Capture the cell that displays the provided text and extract its [X, Y] central coordinate. 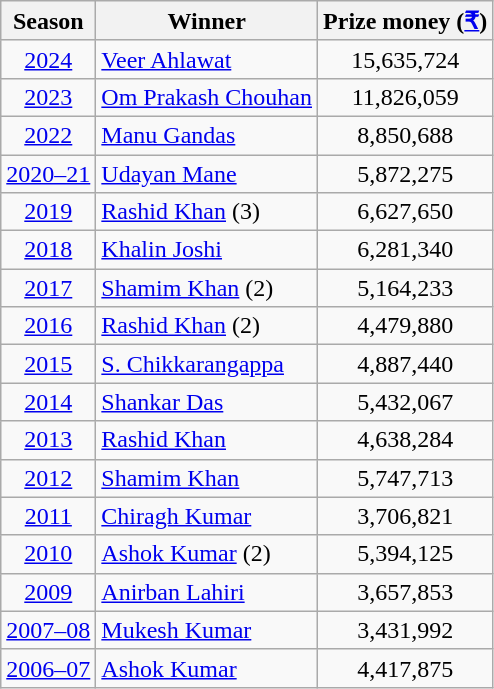
5,394,125 [406, 554]
5,872,275 [406, 173]
4,638,284 [406, 440]
5,164,233 [406, 288]
8,850,688 [406, 135]
3,431,992 [406, 630]
Winner [207, 21]
Shankar Das [207, 402]
3,657,853 [406, 592]
2011 [48, 516]
Anirban Lahiri [207, 592]
5,747,713 [406, 478]
2007–08 [48, 630]
2017 [48, 288]
2012 [48, 478]
2020–21 [48, 173]
6,281,340 [406, 250]
2022 [48, 135]
2015 [48, 364]
Shamim Khan [207, 478]
Chiragh Kumar [207, 516]
Ashok Kumar [207, 668]
Rashid Khan (3) [207, 212]
Shamim Khan (2) [207, 288]
Rashid Khan [207, 440]
6,627,650 [406, 212]
Veer Ahlawat [207, 59]
S. Chikkarangappa [207, 364]
2018 [48, 250]
2014 [48, 402]
2016 [48, 326]
Om Prakash Chouhan [207, 97]
Rashid Khan (2) [207, 326]
4,417,875 [406, 668]
2024 [48, 59]
11,826,059 [406, 97]
4,479,880 [406, 326]
Ashok Kumar (2) [207, 554]
2009 [48, 592]
Mukesh Kumar [207, 630]
Udayan Mane [207, 173]
Prize money (₹) [406, 21]
2010 [48, 554]
2019 [48, 212]
4,887,440 [406, 364]
2006–07 [48, 668]
5,432,067 [406, 402]
Manu Gandas [207, 135]
15,635,724 [406, 59]
3,706,821 [406, 516]
2013 [48, 440]
Season [48, 21]
2023 [48, 97]
Khalin Joshi [207, 250]
